Return [X, Y] of the center of cell containing provided text 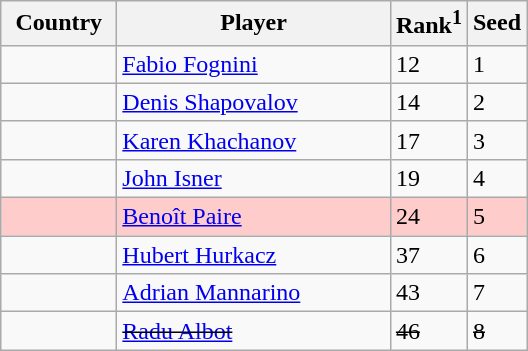
6 [496, 255]
Benoît Paire [254, 217]
3 [496, 140]
Country [59, 24]
Fabio Fognini [254, 64]
46 [428, 331]
2 [496, 102]
37 [428, 255]
43 [428, 293]
12 [428, 64]
Hubert Hurkacz [254, 255]
8 [496, 331]
24 [428, 217]
Adrian Mannarino [254, 293]
Seed [496, 24]
7 [496, 293]
John Isner [254, 178]
14 [428, 102]
Karen Khachanov [254, 140]
Rank1 [428, 24]
17 [428, 140]
19 [428, 178]
1 [496, 64]
4 [496, 178]
Denis Shapovalov [254, 102]
Radu Albot [254, 331]
5 [496, 217]
Player [254, 24]
